Identify which cell holds the provided text, then report its [x, y] central coordinate. 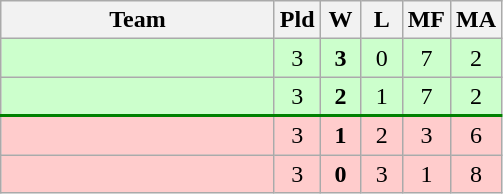
W [340, 20]
6 [476, 136]
Pld [297, 20]
8 [476, 173]
MF [426, 20]
MA [476, 20]
Team [138, 20]
L [382, 20]
